Output the (x, y) coordinate of the center of the cell containing the given text.  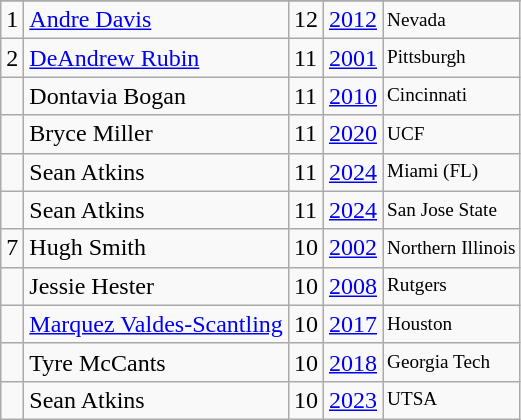
San Jose State (451, 210)
2008 (352, 286)
Andre Davis (156, 20)
Cincinnati (451, 96)
1 (12, 20)
2001 (352, 58)
UCF (451, 134)
Houston (451, 324)
2012 (352, 20)
Bryce Miller (156, 134)
DeAndrew Rubin (156, 58)
Rutgers (451, 286)
Jessie Hester (156, 286)
Hugh Smith (156, 248)
2002 (352, 248)
Tyre McCants (156, 362)
2020 (352, 134)
UTSA (451, 400)
2018 (352, 362)
Miami (FL) (451, 172)
7 (12, 248)
2010 (352, 96)
Northern Illinois (451, 248)
12 (306, 20)
Dontavia Bogan (156, 96)
2017 (352, 324)
Pittsburgh (451, 58)
Nevada (451, 20)
2 (12, 58)
Marquez Valdes-Scantling (156, 324)
Georgia Tech (451, 362)
2023 (352, 400)
